Determine the [X, Y] coordinate at the center of the cell enclosing the given text.  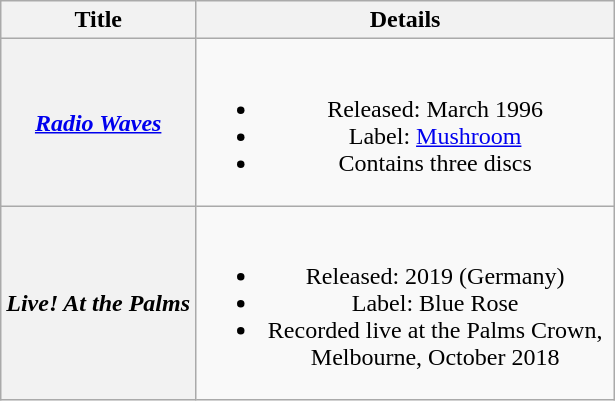
Live! At the Palms [98, 303]
Details [406, 20]
Released: 2019 (Germany)Label: Blue RoseRecorded live at the Palms Crown, Melbourne, October 2018 [406, 303]
Title [98, 20]
Radio Waves [98, 122]
Released: March 1996Label: MushroomContains three discs [406, 122]
